Provide the (X, Y) coordinate of the cell's center where the given text is located.  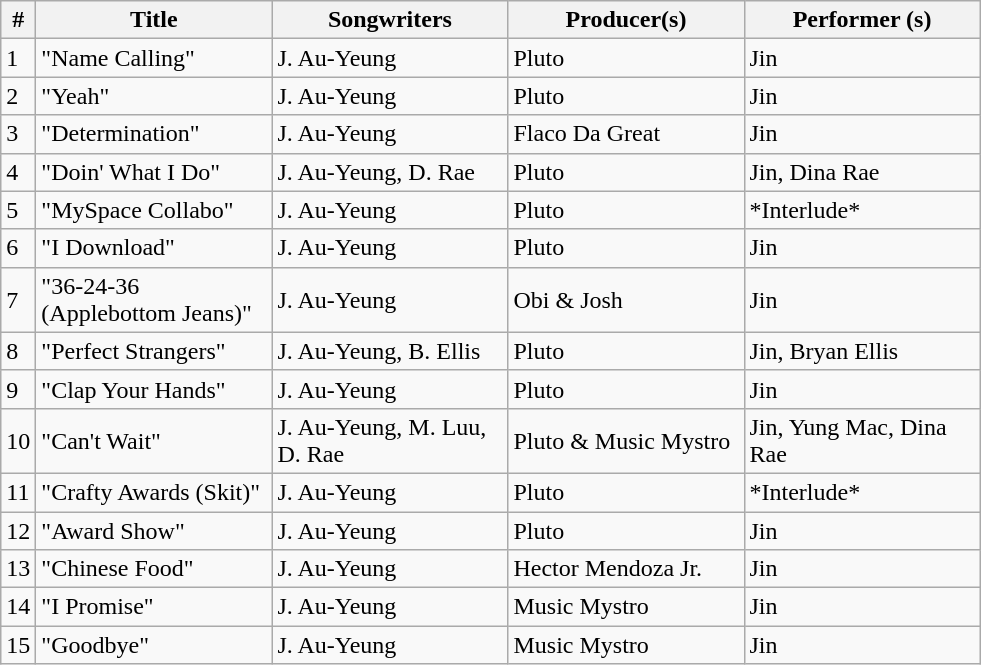
12 (18, 531)
"MySpace Collabo" (154, 210)
Hector Mendoza Jr. (626, 569)
6 (18, 248)
5 (18, 210)
11 (18, 492)
J. Au-Yeung, B. Ellis (390, 351)
2 (18, 96)
"Crafty Awards (Skit)" (154, 492)
10 (18, 440)
Pluto & Music Mystro (626, 440)
"36-24-36 (Applebottom Jeans)" (154, 300)
7 (18, 300)
13 (18, 569)
Jin, Bryan Ellis (862, 351)
J. Au-Yeung, M. Luu, D. Rae (390, 440)
Jin, Dina Rae (862, 172)
"Determination" (154, 134)
# (18, 20)
4 (18, 172)
"Doin' What I Do" (154, 172)
3 (18, 134)
"Chinese Food" (154, 569)
Songwriters (390, 20)
"Name Calling" (154, 58)
"Yeah" (154, 96)
"Award Show" (154, 531)
J. Au-Yeung, D. Rae (390, 172)
Title (154, 20)
14 (18, 607)
Obi & Josh (626, 300)
"Can't Wait" (154, 440)
Producer(s) (626, 20)
"I Download" (154, 248)
"I Promise" (154, 607)
"Goodbye" (154, 645)
"Clap Your Hands" (154, 389)
8 (18, 351)
Flaco Da Great (626, 134)
Jin, Yung Mac, Dina Rae (862, 440)
15 (18, 645)
Performer (s) (862, 20)
"Perfect Strangers" (154, 351)
9 (18, 389)
1 (18, 58)
